Scan for the cell matching the given text and deliver its [X, Y] coordinate at center. 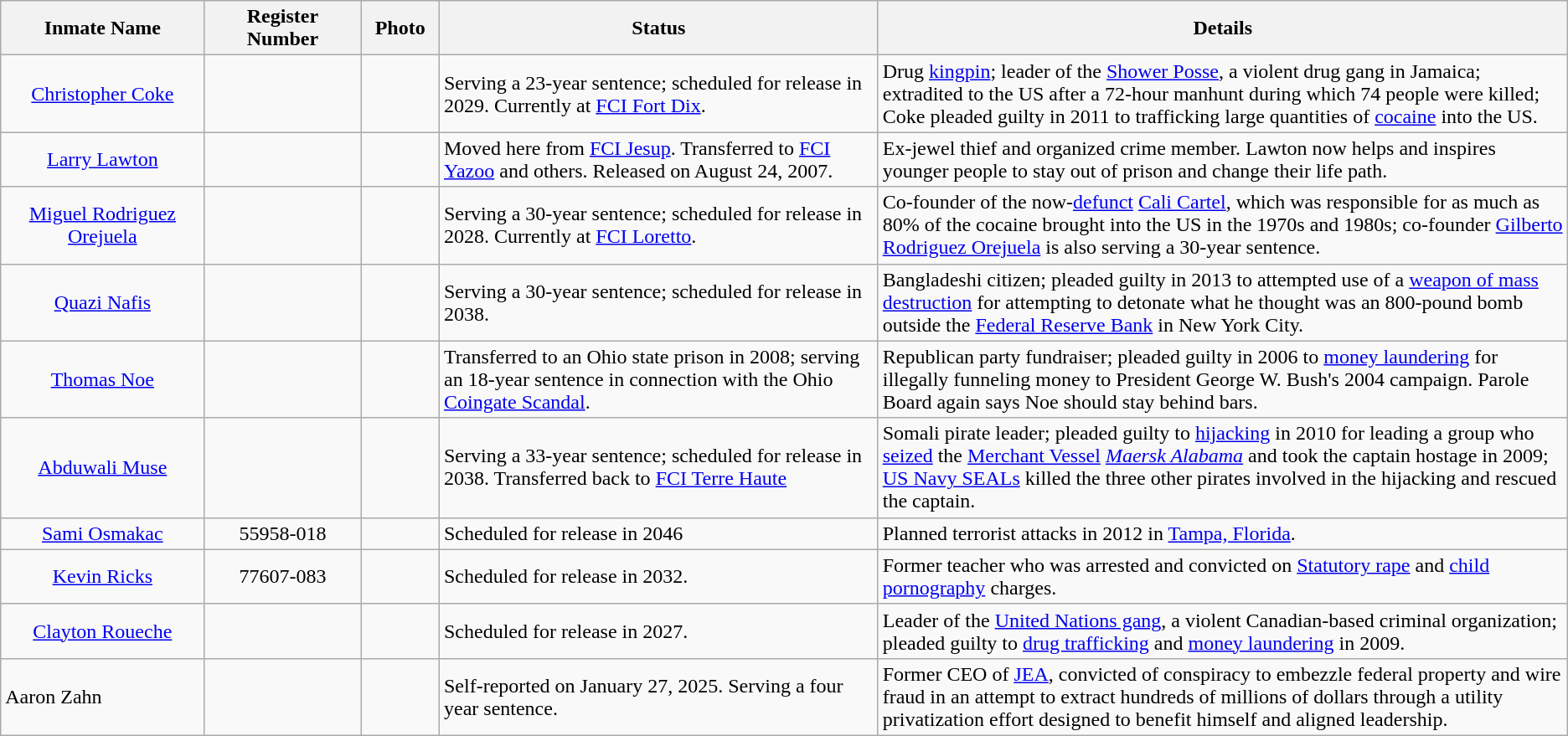
Larry Lawton [102, 159]
Kevin Ricks [102, 576]
Transferred to an Ohio state prison in 2008; serving an 18-year sentence in connection with the Ohio Coingate Scandal. [658, 379]
Inmate Name [102, 28]
Status [658, 28]
Clayton Roueche [102, 631]
Moved here from FCI Jesup. Transferred to FCI Yazoo and others. Released on August 24, 2007. [658, 159]
Former teacher who was arrested and convicted on Statutory rape and child pornography charges. [1223, 576]
Photo [400, 28]
Register Number [283, 28]
Aaron Zahn [102, 697]
Miguel Rodriguez Orejuela [102, 225]
Quazi Nafis [102, 302]
Scheduled for release in 2027. [658, 631]
Serving a 30-year sentence; scheduled for release in 2028. Currently at FCI Loretto. [658, 225]
Abduwali Muse [102, 467]
Self-reported on January 27, 2025. Serving a four year sentence. [658, 697]
Thomas Noe [102, 379]
Serving a 23-year sentence; scheduled for release in 2029. Currently at FCI Fort Dix. [658, 94]
Ex-jewel thief and organized crime member. Lawton now helps and inspires younger people to stay out of prison and change their life path. [1223, 159]
Planned terrorist attacks in 2012 in Tampa, Florida. [1223, 533]
Christopher Coke [102, 94]
Scheduled for release in 2046 [658, 533]
Serving a 33-year sentence; scheduled for release in 2038. Transferred back to FCI Terre Haute [658, 467]
Scheduled for release in 2032. [658, 576]
Serving a 30-year sentence; scheduled for release in 2038. [658, 302]
77607-083 [283, 576]
Sami Osmakac [102, 533]
Details [1223, 28]
55958-018 [283, 533]
Leader of the United Nations gang, a violent Canadian-based criminal organization; pleaded guilty to drug trafficking and money laundering in 2009. [1223, 631]
